Identify which cell holds the provided text, then report its (x, y) central coordinate. 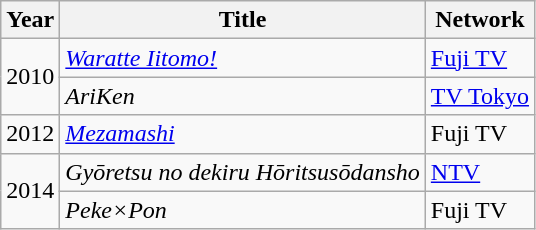
Network (480, 20)
NTV (480, 172)
Mezamashi (243, 134)
Gyōretsu no dekiru Hōritsusōdansho (243, 172)
TV Tokyo (480, 96)
Waratte Iitomo! (243, 58)
2014 (30, 191)
Year (30, 20)
2012 (30, 134)
Peke×Pon (243, 210)
2010 (30, 77)
Title (243, 20)
AriKen (243, 96)
